Extract the [x, y] coordinate from the center of the cell holding the provided text.  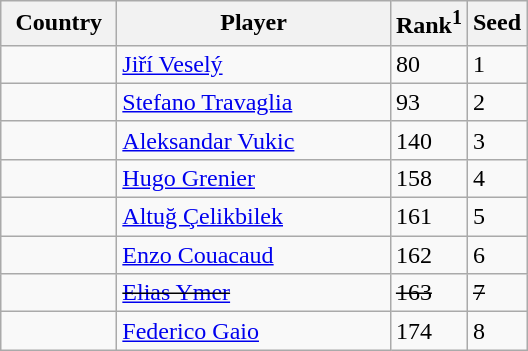
162 [428, 255]
Aleksandar Vukic [254, 140]
1 [496, 64]
93 [428, 102]
8 [496, 331]
Altuğ Çelikbilek [254, 217]
3 [496, 140]
Enzo Couacaud [254, 255]
Rank1 [428, 24]
Federico Gaio [254, 331]
6 [496, 255]
161 [428, 217]
158 [428, 178]
Jiří Veselý [254, 64]
7 [496, 293]
174 [428, 331]
80 [428, 64]
Elias Ymer [254, 293]
140 [428, 140]
Player [254, 24]
2 [496, 102]
Stefano Travaglia [254, 102]
4 [496, 178]
5 [496, 217]
Hugo Grenier [254, 178]
Seed [496, 24]
Country [59, 24]
163 [428, 293]
